Extract the (X, Y) coordinate from the center of the cell holding the provided text.  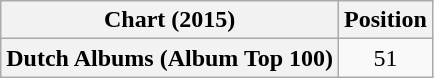
Chart (2015) (170, 20)
Dutch Albums (Album Top 100) (170, 58)
51 (386, 58)
Position (386, 20)
